Search for the cell housing the specified text and yield its [X, Y] center coordinate. 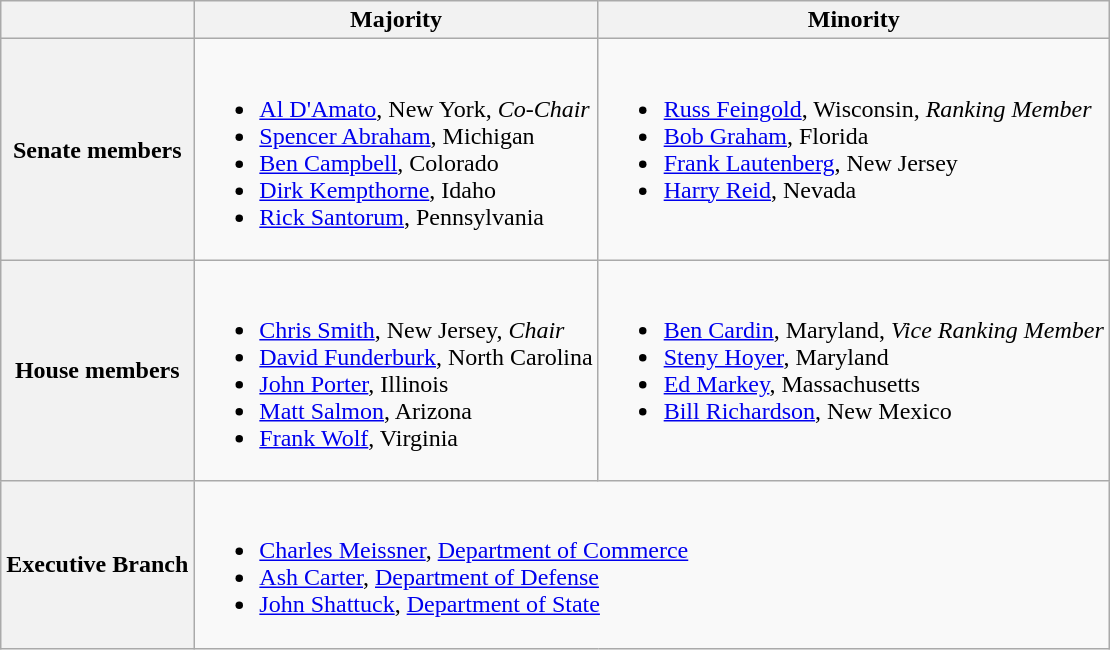
Russ Feingold, Wisconsin, Ranking MemberBob Graham, FloridaFrank Lautenberg, New JerseyHarry Reid, Nevada [854, 150]
Executive Branch [98, 564]
Chris Smith, New Jersey, ChairDavid Funderburk, North CarolinaJohn Porter, IllinoisMatt Salmon, ArizonaFrank Wolf, Virginia [396, 370]
House members [98, 370]
Majority [396, 20]
Al D'Amato, New York, Co-ChairSpencer Abraham, MichiganBen Campbell, ColoradoDirk Kempthorne, IdahoRick Santorum, Pennsylvania [396, 150]
Senate members [98, 150]
Ben Cardin, Maryland, Vice Ranking MemberSteny Hoyer, MarylandEd Markey, MassachusettsBill Richardson, New Mexico [854, 370]
Charles Meissner, Department of CommerceAsh Carter, Department of DefenseJohn Shattuck, Department of State [652, 564]
Minority [854, 20]
